Capture the cell that displays the provided text and extract its (x, y) central coordinate. 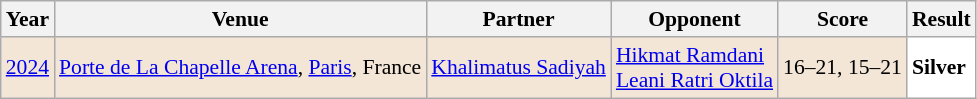
Khalimatus Sadiyah (518, 68)
Result (942, 19)
Silver (942, 68)
16–21, 15–21 (842, 68)
Score (842, 19)
Venue (240, 19)
Opponent (694, 19)
Year (28, 19)
2024 (28, 68)
Porte de La Chapelle Arena, Paris, France (240, 68)
Hikmat Ramdani Leani Ratri Oktila (694, 68)
Partner (518, 19)
